Pinpoint the cell where the given text exists, returning its (X, Y) midpoint coordinate. 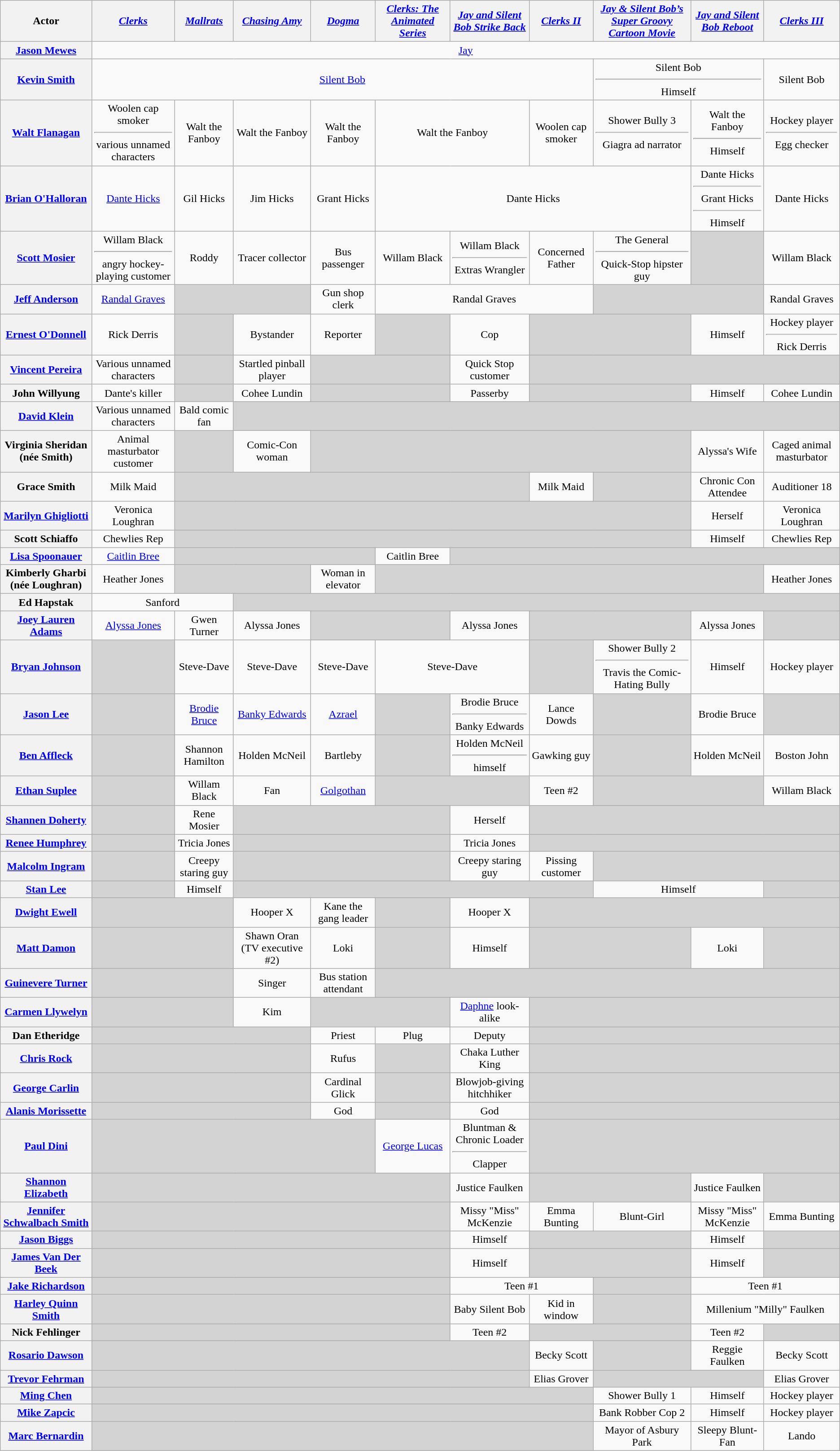
Passerby (490, 393)
Ernest O'Donnell (46, 334)
Scott Schiaffo (46, 539)
Lance Dowds (561, 714)
Cop (490, 334)
Willam Blackangry hockey-playing customer (133, 258)
Matt Damon (46, 948)
Fan (272, 791)
Scott Mosier (46, 258)
Sleepy Blunt-Fan (727, 1436)
Deputy (490, 1035)
Walt the FanboyHimself (727, 133)
Guinevere Turner (46, 983)
The GeneralQuick-Stop hipster guy (642, 258)
Walt Flanagan (46, 133)
Boston John (801, 755)
Sanford (162, 602)
Shower Bully 2Travis the Comic-Hating Bully (642, 667)
Dan Etheridge (46, 1035)
Paul Dini (46, 1146)
Animal masturbator customer (133, 451)
George Carlin (46, 1088)
Blunt-Girl (642, 1216)
Malcolm Ingram (46, 866)
John Willyung (46, 393)
Jason Mewes (46, 50)
Jeff Anderson (46, 299)
Bartleby (343, 755)
Rosario Dawson (46, 1355)
Vincent Pereira (46, 370)
Bystander (272, 334)
Actor (46, 21)
Daphne look-alike (490, 1013)
Tracer collector (272, 258)
Quick Stop customer (490, 370)
Jay & Silent Bob’s Super Groovy Cartoon Movie (642, 21)
Gil Hicks (204, 198)
Woolen cap smokervarious unnamed characters (133, 133)
Blowjob-giving hitchhiker (490, 1088)
Shower Bully 3Giagra ad narrator (642, 133)
Reggie Faulken (727, 1355)
Jennifer Schwalbach Smith (46, 1216)
Reporter (343, 334)
Jay and Silent Bob Strike Back (490, 21)
Bank Robber Cop 2 (642, 1413)
Clerks (133, 21)
Alyssa's Wife (727, 451)
Harley Quinn Smith (46, 1309)
Mallrats (204, 21)
Roddy (204, 258)
Kid in window (561, 1309)
Millenium "Milly" Faulken (766, 1309)
Bryan Johnson (46, 667)
Bus passenger (343, 258)
Grace Smith (46, 487)
Chronic Con Attendee (727, 487)
Gawking guy (561, 755)
Baby Silent Bob (490, 1309)
Kimberly Gharbi (née Loughran) (46, 579)
Ming Chen (46, 1396)
Kane the gang leader (343, 912)
Plug (413, 1035)
Jim Hicks (272, 198)
Rene Mosier (204, 820)
Chris Rock (46, 1058)
Clerks: The Animated Series (413, 21)
Jay and Silent Bob Reboot (727, 21)
Kevin Smith (46, 79)
Golgothan (343, 791)
Virginia Sheridan (née Smith) (46, 451)
Rufus (343, 1058)
Jay (466, 50)
Clerks III (801, 21)
Hockey playerEgg checker (801, 133)
Marilyn Ghigliotti (46, 516)
David Klein (46, 416)
Stan Lee (46, 889)
Chaka Luther King (490, 1058)
Rick Derris (133, 334)
Dante HicksGrant HicksHimself (727, 198)
Banky Edwards (272, 714)
Mike Zapcic (46, 1413)
Ed Hapstak (46, 602)
Comic-Con woman (272, 451)
James Van Der Beek (46, 1263)
Clerks II (561, 21)
Bald comic fan (204, 416)
Jason Biggs (46, 1240)
Bluntman & Chronic LoaderClapper (490, 1146)
Lando (801, 1436)
Joey Lauren Adams (46, 626)
Dante's killer (133, 393)
Marc Bernardin (46, 1436)
Chasing Amy (272, 21)
Woolen cap smoker (561, 133)
Singer (272, 983)
Brodie BruceBanky Edwards (490, 714)
Dwight Ewell (46, 912)
Shannon Elizabeth (46, 1188)
Woman in elevator (343, 579)
Lisa Spoonauer (46, 556)
Jake Richardson (46, 1286)
Caged animal masturbator (801, 451)
Bus station attendant (343, 983)
Carmen Llywelyn (46, 1013)
Ethan Suplee (46, 791)
George Lucas (413, 1146)
Brian O'Halloran (46, 198)
Jason Lee (46, 714)
Kim (272, 1013)
Mayor of Asbury Park (642, 1436)
Shower Bully 1 (642, 1396)
Priest (343, 1035)
Shannon Hamilton (204, 755)
Shannen Doherty (46, 820)
Ben Affleck (46, 755)
Trevor Fehrman (46, 1378)
Startled pinball player (272, 370)
Silent BobHimself (678, 79)
Auditioner 18 (801, 487)
Shawn Oran (TV executive #2) (272, 948)
Dogma (343, 21)
Concerned Father (561, 258)
Alanis Morissette (46, 1111)
Gun shop clerk (343, 299)
Nick Fehlinger (46, 1332)
Grant Hicks (343, 198)
Hockey playerRick Derris (801, 334)
Gwen Turner (204, 626)
Cardinal Glick (343, 1088)
Renee Humphrey (46, 843)
Holden McNeilhimself (490, 755)
Willam BlackExtras Wrangler (490, 258)
Pissing customer (561, 866)
Azrael (343, 714)
